Determine the (x, y) coordinate at the center of the cell enclosing the given text.  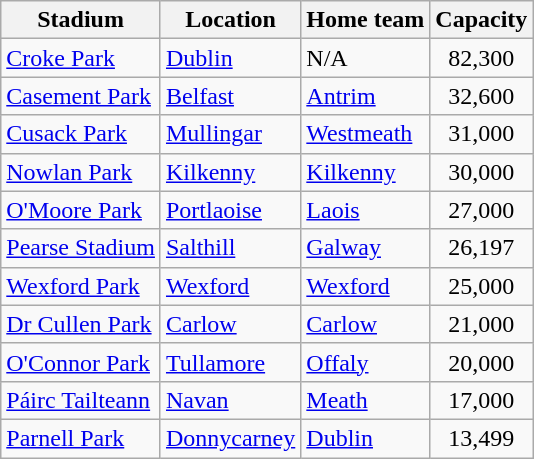
Belfast (230, 96)
31,000 (482, 134)
Portlaoise (230, 210)
N/A (366, 58)
Nowlan Park (81, 172)
Dr Cullen Park (81, 324)
Meath (366, 400)
Galway (366, 248)
Wexford Park (81, 286)
25,000 (482, 286)
Salthill (230, 248)
Location (230, 20)
Capacity (482, 20)
82,300 (482, 58)
Westmeath (366, 134)
21,000 (482, 324)
O'Connor Park (81, 362)
O'Moore Park (81, 210)
Mullingar (230, 134)
Antrim (366, 96)
17,000 (482, 400)
32,600 (482, 96)
Pearse Stadium (81, 248)
26,197 (482, 248)
Stadium (81, 20)
27,000 (482, 210)
Parnell Park (81, 438)
Home team (366, 20)
Casement Park (81, 96)
Páirc Tailteann (81, 400)
Tullamore (230, 362)
Offaly (366, 362)
13,499 (482, 438)
Laois (366, 210)
Cusack Park (81, 134)
30,000 (482, 172)
20,000 (482, 362)
Croke Park (81, 58)
Navan (230, 400)
Donnycarney (230, 438)
